For the text-containing cell, return its midpoint in [X, Y] coordinate format. 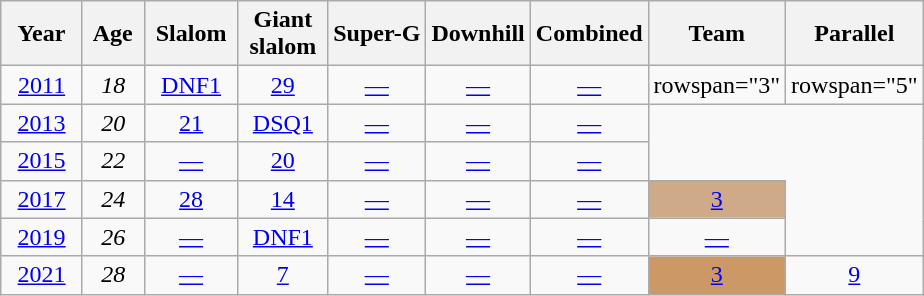
2017 [42, 199]
rowspan="5" [855, 85]
DSQ1 [283, 123]
29 [283, 85]
Slalom [191, 34]
24 [113, 199]
2011 [42, 85]
26 [113, 237]
2015 [42, 161]
Team [717, 34]
Combined [589, 34]
rowspan="3" [717, 85]
Year [42, 34]
Super-G [377, 34]
18 [113, 85]
22 [113, 161]
Parallel [855, 34]
7 [283, 275]
14 [283, 199]
2013 [42, 123]
Giant slalom [283, 34]
2021 [42, 275]
9 [855, 275]
Downhill [478, 34]
Age [113, 34]
21 [191, 123]
2019 [42, 237]
